From the cell containing the given text, extract its center point as [x, y] coordinate. 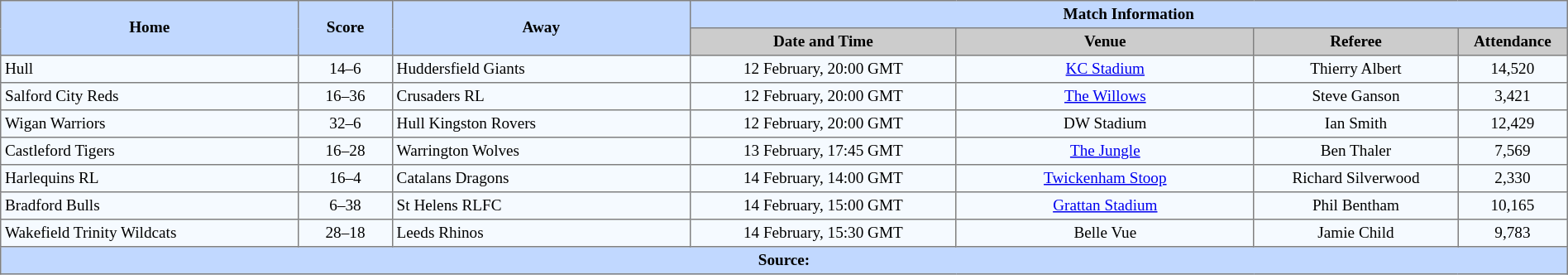
Harlequins RL [150, 179]
Salford City Reds [150, 96]
Venue [1105, 41]
The Willows [1105, 96]
12,429 [1513, 124]
Attendance [1513, 41]
Ben Thaler [1355, 151]
Hull Kingston Rovers [541, 124]
2,330 [1513, 179]
13 February, 17:45 GMT [823, 151]
14 February, 14:00 GMT [823, 179]
Grattan Stadium [1105, 205]
Steve Ganson [1355, 96]
Jamie Child [1355, 234]
Catalans Dragons [541, 179]
14,520 [1513, 70]
16–36 [346, 96]
KC Stadium [1105, 70]
28–18 [346, 234]
Ian Smith [1355, 124]
9,783 [1513, 234]
Match Information [1128, 15]
Warrington Wolves [541, 151]
16–4 [346, 179]
St Helens RLFC [541, 205]
Castleford Tigers [150, 151]
14 February, 15:30 GMT [823, 234]
14–6 [346, 70]
32–6 [346, 124]
Wigan Warriors [150, 124]
14 February, 15:00 GMT [823, 205]
Date and Time [823, 41]
6–38 [346, 205]
Away [541, 28]
DW Stadium [1105, 124]
Wakefield Trinity Wildcats [150, 234]
Referee [1355, 41]
Richard Silverwood [1355, 179]
Twickenham Stoop [1105, 179]
Source: [784, 260]
Bradford Bulls [150, 205]
Crusaders RL [541, 96]
Phil Bentham [1355, 205]
3,421 [1513, 96]
10,165 [1513, 205]
16–28 [346, 151]
Score [346, 28]
Thierry Albert [1355, 70]
Huddersfield Giants [541, 70]
Home [150, 28]
The Jungle [1105, 151]
Leeds Rhinos [541, 234]
7,569 [1513, 151]
Hull [150, 70]
Belle Vue [1105, 234]
